Scan for the cell matching the given text and deliver its [X, Y] coordinate at center. 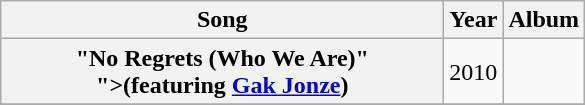
Song [222, 20]
2010 [474, 72]
"No Regrets (Who We Are)"">(featuring Gak Jonze) [222, 72]
Year [474, 20]
Album [544, 20]
